Return (x, y) of the center of cell containing provided text 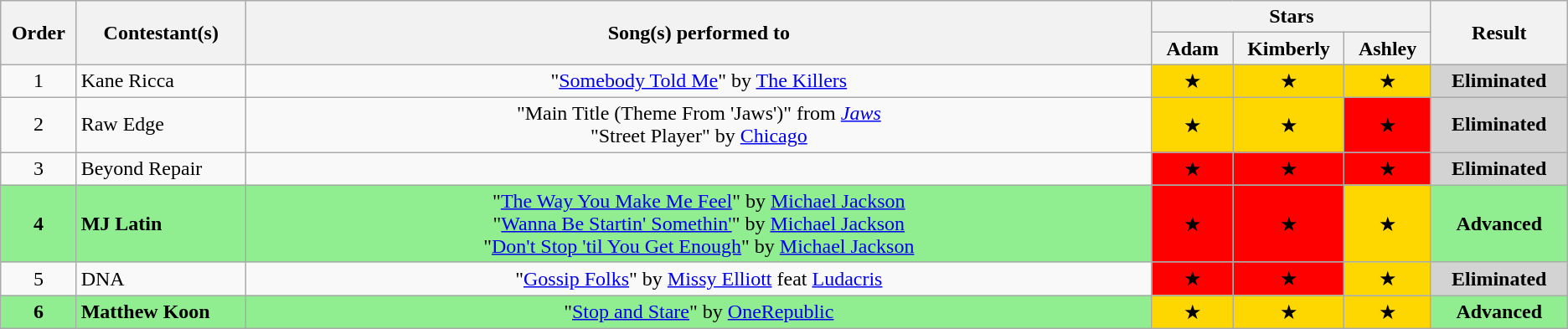
Ashley (1387, 49)
Result (1499, 33)
Order (39, 33)
Matthew Koon (161, 312)
Stars (1292, 17)
1 (39, 81)
Song(s) performed to (699, 33)
Kimberly (1288, 49)
Contestant(s) (161, 33)
2 (39, 124)
"Gossip Folks" by Missy Elliott feat Ludacris (699, 279)
"Stop and Stare" by OneRepublic (699, 312)
MJ Latin (161, 224)
"Somebody Told Me" by The Killers (699, 81)
3 (39, 169)
Raw Edge (161, 124)
"Main Title (Theme From 'Jaws')" from Jaws "Street Player" by Chicago (699, 124)
5 (39, 279)
Adam (1193, 49)
"The Way You Make Me Feel" by Michael Jackson "Wanna Be Startin' Somethin'" by Michael Jackson "Don't Stop 'til You Get Enough" by Michael Jackson (699, 224)
6 (39, 312)
DNA (161, 279)
Beyond Repair (161, 169)
Kane Ricca (161, 81)
4 (39, 224)
